Return [X, Y] of the center of cell containing provided text 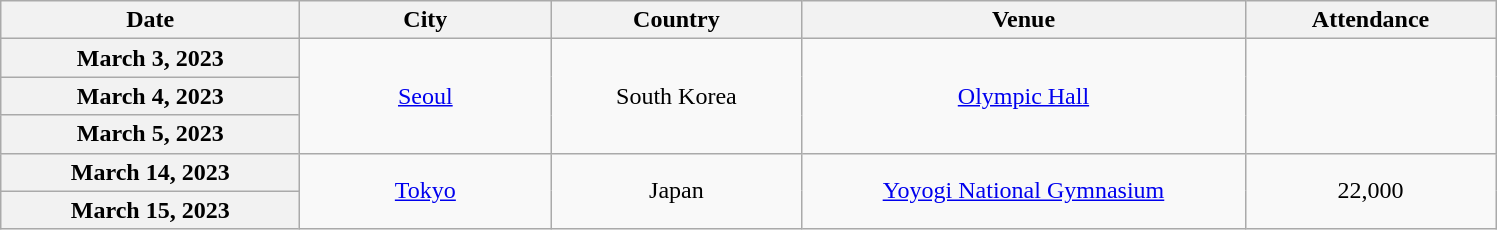
22,000 [1370, 191]
Seoul [426, 96]
South Korea [676, 96]
Tokyo [426, 191]
March 14, 2023 [150, 172]
March 3, 2023 [150, 58]
Venue [1024, 20]
March 4, 2023 [150, 96]
March 15, 2023 [150, 210]
Olympic Hall [1024, 96]
Yoyogi National Gymnasium [1024, 191]
Attendance [1370, 20]
Country [676, 20]
City [426, 20]
Japan [676, 191]
March 5, 2023 [150, 134]
Date [150, 20]
